For the text-containing cell, return its midpoint in (x, y) coordinate format. 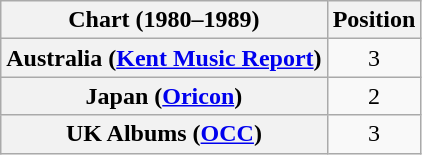
Chart (1980–1989) (164, 20)
UK Albums (OCC) (164, 134)
Position (374, 20)
Japan (Oricon) (164, 96)
Australia (Kent Music Report) (164, 58)
2 (374, 96)
